Return the (X, Y) coordinate for the center point of the cell that contains the specified text.  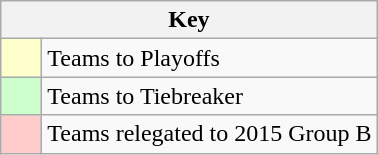
Teams to Tiebreaker (210, 96)
Key (189, 20)
Teams to Playoffs (210, 58)
Teams relegated to 2015 Group B (210, 134)
